Pinpoint the cell where the given text exists, returning its [x, y] midpoint coordinate. 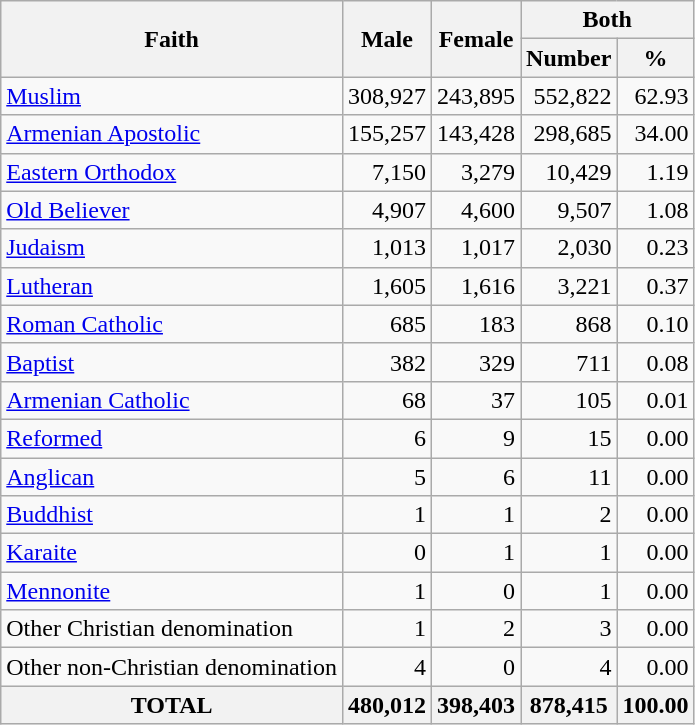
0.01 [656, 400]
480,012 [386, 705]
Mennonite [172, 591]
329 [476, 362]
68 [386, 400]
183 [476, 324]
0.08 [656, 362]
382 [386, 362]
34.00 [656, 134]
100.00 [656, 705]
3,279 [476, 172]
Number [569, 58]
Muslim [172, 96]
Male [386, 39]
Other non-Christian denomination [172, 667]
Judaism [172, 248]
62.93 [656, 96]
4,907 [386, 210]
% [656, 58]
Armenian Apostolic [172, 134]
1.08 [656, 210]
0.23 [656, 248]
1,013 [386, 248]
2,030 [569, 248]
0.10 [656, 324]
3,221 [569, 286]
685 [386, 324]
398,403 [476, 705]
243,895 [476, 96]
Buddhist [172, 515]
Old Believer [172, 210]
155,257 [386, 134]
552,822 [569, 96]
1.19 [656, 172]
0.37 [656, 286]
7,150 [386, 172]
Other Christian denomination [172, 629]
Female [476, 39]
9 [476, 438]
15 [569, 438]
711 [569, 362]
4,600 [476, 210]
37 [476, 400]
Both [608, 20]
1,616 [476, 286]
10,429 [569, 172]
Roman Catholic [172, 324]
1,017 [476, 248]
TOTAL [172, 705]
3 [569, 629]
Reformed [172, 438]
105 [569, 400]
1,605 [386, 286]
Karaite [172, 553]
Armenian Catholic [172, 400]
Anglican [172, 477]
868 [569, 324]
Faith [172, 39]
298,685 [569, 134]
11 [569, 477]
Baptist [172, 362]
Eastern Orthodox [172, 172]
5 [386, 477]
9,507 [569, 210]
143,428 [476, 134]
878,415 [569, 705]
Lutheran [172, 286]
308,927 [386, 96]
